Return (x, y) of the center of cell containing provided text 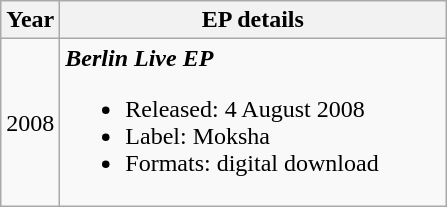
2008 (30, 122)
EP details (253, 20)
Berlin Live EPReleased: 4 August 2008Label: MokshaFormats: digital download (253, 122)
Year (30, 20)
